Return [x, y] of the center of cell containing provided text 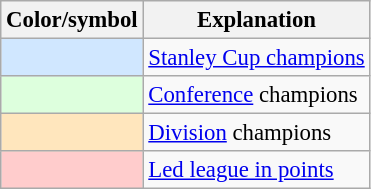
Division champions [256, 133]
Explanation [256, 20]
Stanley Cup champions [256, 58]
Led league in points [256, 170]
Conference champions [256, 95]
Color/symbol [72, 20]
